Output the (X, Y) coordinate of the center of the cell containing the given text.  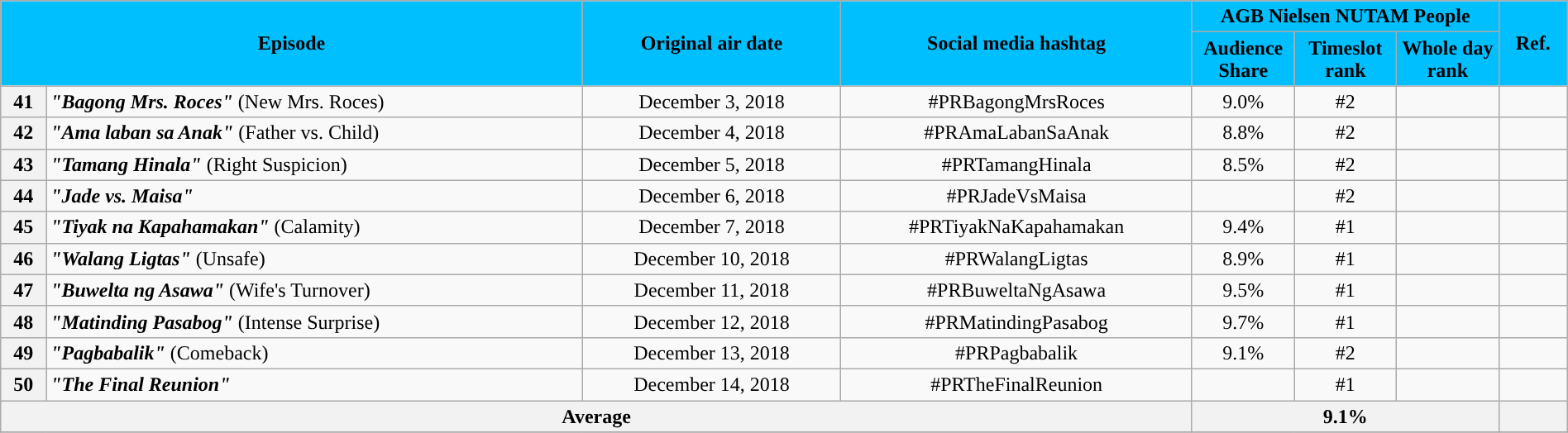
47 (23, 290)
43 (23, 164)
#PRPagbabalik (1017, 353)
December 13, 2018 (711, 353)
Timeslotrank (1346, 59)
9.4% (1243, 227)
8.8% (1243, 133)
"The Final Reunion" (314, 384)
#PRTiyakNaKapahamakan (1017, 227)
"Jade vs. Maisa" (314, 196)
Episode (291, 43)
#PRBagongMrsRoces (1017, 102)
December 6, 2018 (711, 196)
Audience Share (1243, 59)
AGB Nielsen NUTAM People (1345, 17)
46 (23, 259)
9.5% (1243, 290)
"Ama laban sa Anak" (Father vs. Child) (314, 133)
48 (23, 321)
December 5, 2018 (711, 164)
Social media hashtag (1017, 43)
9.0% (1243, 102)
#PRTheFinalReunion (1017, 384)
December 11, 2018 (711, 290)
"Pagbabalik" (Comeback) (314, 353)
Original air date (711, 43)
"Bagong Mrs. Roces" (New Mrs. Roces) (314, 102)
December 7, 2018 (711, 227)
#PRAmaLabanSaAnak (1017, 133)
December 4, 2018 (711, 133)
44 (23, 196)
#PRJadeVsMaisa (1017, 196)
49 (23, 353)
41 (23, 102)
December 3, 2018 (711, 102)
"Walang Ligtas" (Unsafe) (314, 259)
#PRTamangHinala (1017, 164)
8.5% (1243, 164)
Whole dayrank (1448, 59)
December 12, 2018 (711, 321)
Ref. (1533, 43)
45 (23, 227)
8.9% (1243, 259)
December 14, 2018 (711, 384)
#PRBuweltaNgAsawa (1017, 290)
42 (23, 133)
"Matinding Pasabog" (Intense Surprise) (314, 321)
"Tiyak na Kapahamakan" (Calamity) (314, 227)
#PRWalangLigtas (1017, 259)
"Buwelta ng Asawa" (Wife's Turnover) (314, 290)
#PRMatindingPasabog (1017, 321)
December 10, 2018 (711, 259)
9.7% (1243, 321)
"Tamang Hinala" (Right Suspicion) (314, 164)
Average (597, 416)
50 (23, 384)
